Search for the cell housing the specified text and yield its (x, y) center coordinate. 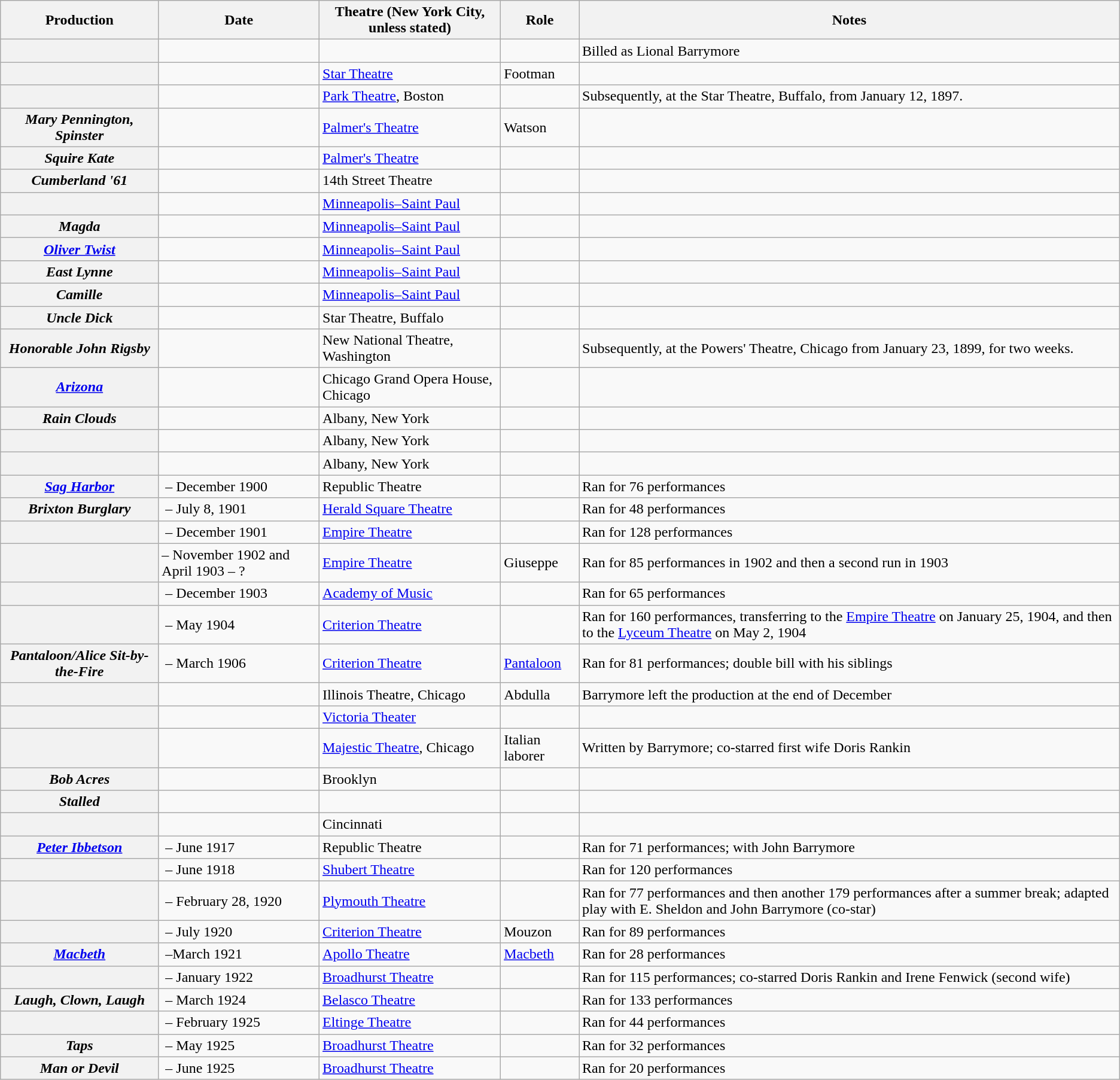
Brooklyn (410, 778)
Plymouth Theatre (410, 901)
Written by Barrymore; co-starred first wife Doris Rankin (850, 748)
Star Theatre, Buffalo (410, 318)
Ran for 20 performances (850, 1068)
Man or Devil (80, 1068)
Camille (80, 294)
Production (80, 20)
Ran for 120 performances (850, 870)
– December 1901 (239, 532)
Ran for 44 performances (850, 1023)
Date (239, 20)
Ran for 28 performances (850, 954)
Uncle Dick (80, 318)
Eltinge Theatre (410, 1023)
– June 1925 (239, 1068)
Mouzon (540, 932)
Majestic Theatre, Chicago (410, 748)
Bob Acres (80, 778)
Sag Harbor (80, 486)
East Lynne (80, 272)
Belasco Theatre (410, 1000)
Abdulla (540, 694)
Arizona (80, 388)
– June 1918 (239, 870)
Rain Clouds (80, 418)
New National Theatre, Washington (410, 348)
Ran for 76 performances (850, 486)
Barrymore left the production at the end of December (850, 694)
– May 1904 (239, 625)
Ran for 77 performances and then another 179 performances after a summer break; adapted play with E. Sheldon and John Barrymore (co-star) (850, 901)
Ran for 133 performances (850, 1000)
Ran for 115 performances; co-starred Doris Rankin and Irene Fenwick (second wife) (850, 977)
Illinois Theatre, Chicago (410, 694)
Ran for 48 performances (850, 509)
Herald Square Theatre (410, 509)
Ran for 71 performances; with John Barrymore (850, 847)
– March 1906 (239, 663)
– February 1925 (239, 1023)
Giuseppe (540, 562)
Ran for 65 performances (850, 594)
Billed as Lional Barrymore (850, 51)
Subsequently, at the Powers' Theatre, Chicago from January 23, 1899, for two weeks. (850, 348)
Honorable John Rigsby (80, 348)
14th Street Theatre (410, 181)
Pantaloon/Alice Sit-by-the-Fire (80, 663)
– July 8, 1901 (239, 509)
Oliver Twist (80, 249)
– January 1922 (239, 977)
– May 1925 (239, 1045)
Ran for 128 performances (850, 532)
Stalled (80, 802)
Theatre (New York City, unless stated) (410, 20)
Peter Ibbetson (80, 847)
Star Theatre (410, 74)
Laugh, Clown, Laugh (80, 1000)
Notes (850, 20)
Ran for 32 performances (850, 1045)
Chicago Grand Opera House, Chicago (410, 388)
– February 28, 1920 (239, 901)
Ran for 85 performances in 1902 and then a second run in 1903 (850, 562)
Ran for 81 performances; double bill with his siblings (850, 663)
Italian laborer (540, 748)
– December 1900 (239, 486)
–March 1921 (239, 954)
Watson (540, 127)
– July 1920 (239, 932)
Magda (80, 226)
Squire Kate (80, 158)
– December 1903 (239, 594)
Taps (80, 1045)
Ran for 89 performances (850, 932)
Cumberland '61 (80, 181)
Academy of Music (410, 594)
– June 1917 (239, 847)
– November 1902 and April 1903 – ? (239, 562)
Park Theatre, Boston (410, 96)
Footman (540, 74)
Ran for 160 performances, transferring to the Empire Theatre on January 25, 1904, and then to the Lyceum Theatre on May 2, 1904 (850, 625)
Victoria Theater (410, 717)
Brixton Burglary (80, 509)
Shubert Theatre (410, 870)
– March 1924 (239, 1000)
Subsequently, at the Star Theatre, Buffalo, from January 12, 1897. (850, 96)
Role (540, 20)
Cincinnati (410, 825)
Mary Pennington, Spinster (80, 127)
Apollo Theatre (410, 954)
Pantaloon (540, 663)
